Provide the (X, Y) coordinate of the cell's center where the given text is located.  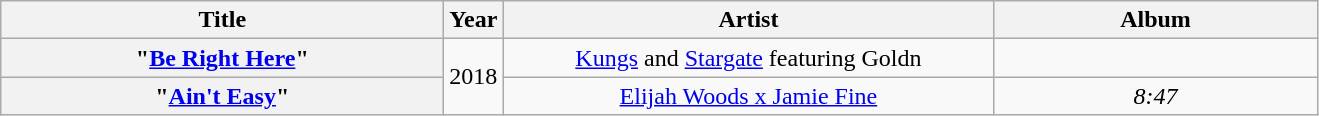
Album (1156, 20)
2018 (474, 77)
"Ain't Easy" (222, 96)
8:47 (1156, 96)
"Be Right Here" (222, 58)
Year (474, 20)
Kungs and Stargate featuring Goldn (748, 58)
Elijah Woods x Jamie Fine (748, 96)
Artist (748, 20)
Title (222, 20)
